Return (X, Y) of the center of cell containing provided text 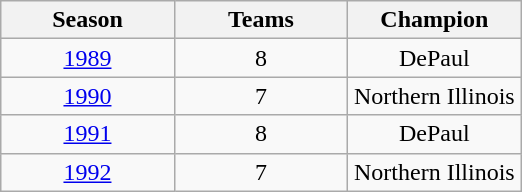
Season (88, 20)
Teams (260, 20)
Champion (434, 20)
1989 (88, 58)
1991 (88, 134)
1992 (88, 172)
1990 (88, 96)
